Detect which cell encompasses the target text, then output its [X, Y] center coordinate. 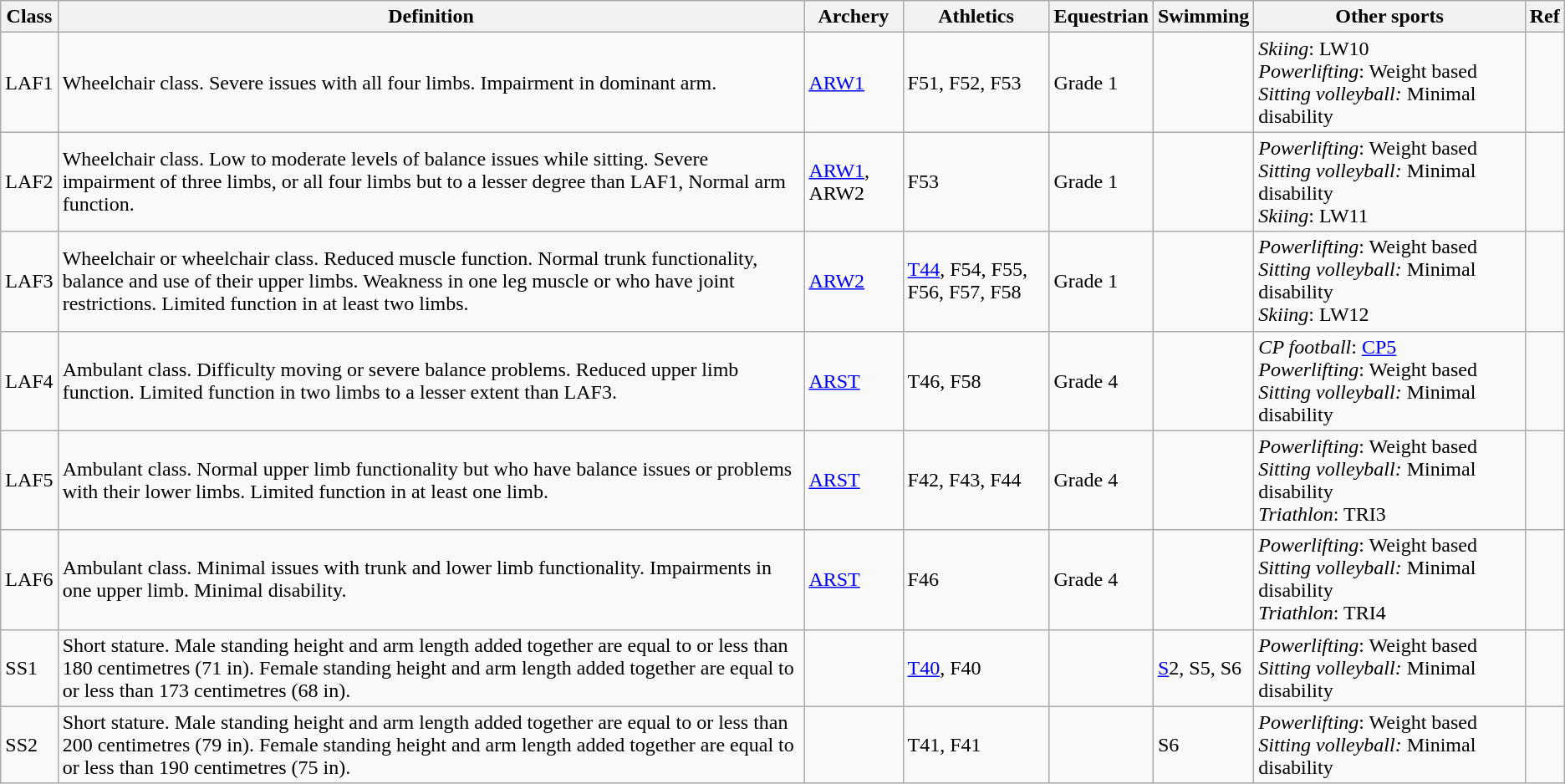
LAF1 [29, 82]
LAF4 [29, 381]
T40, F40 [976, 668]
T44, F54, F55, F56, F57, F58 [976, 281]
F42, F43, F44 [976, 480]
ARW2 [854, 281]
S6 [1203, 745]
Ambulant class. Minimal issues with trunk and lower limb functionality. Impairments in one upper limb. Minimal disability. [431, 580]
Equestrian [1101, 17]
SS1 [29, 668]
LAF2 [29, 182]
Ref [1545, 17]
Definition [431, 17]
LAF3 [29, 281]
Powerlifting: Weight basedSitting volleyball: Minimal disabilityTriathlon: TRI4 [1389, 580]
Other sports [1389, 17]
Athletics [976, 17]
Skiing: LW10Powerlifting: Weight basedSitting volleyball: Minimal disability [1389, 82]
T41, F41 [976, 745]
Class [29, 17]
F46 [976, 580]
Archery [854, 17]
F51, F52, F53 [976, 82]
ARW1, ARW2 [854, 182]
SS2 [29, 745]
ARW1 [854, 82]
T46, F58 [976, 381]
F53 [976, 182]
Wheelchair class. Severe issues with all four limbs. Impairment in dominant arm. [431, 82]
LAF5 [29, 480]
Powerlifting: Weight basedSitting volleyball: Minimal disabilityTriathlon: TRI3 [1389, 480]
Powerlifting: Weight basedSitting volleyball: Minimal disabilitySkiing: LW11 [1389, 182]
Swimming [1203, 17]
S2, S5, S6 [1203, 668]
CP football: CP5Powerlifting: Weight based Sitting volleyball: Minimal disability [1389, 381]
LAF6 [29, 580]
Powerlifting: Weight basedSitting volleyball: Minimal disabilitySkiing: LW12 [1389, 281]
